Pinpoint the cell where the given text exists, returning its (X, Y) midpoint coordinate. 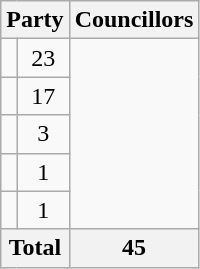
45 (134, 248)
23 (43, 58)
17 (43, 96)
Total (35, 248)
Party (35, 20)
Councillors (134, 20)
3 (43, 134)
